Search for the cell housing the specified text and yield its (X, Y) center coordinate. 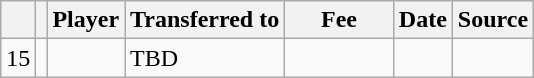
Transferred to (205, 20)
Player (86, 20)
15 (18, 58)
Source (492, 20)
Date (422, 20)
Fee (340, 20)
TBD (205, 58)
